For the text-containing cell, return its midpoint in (x, y) coordinate format. 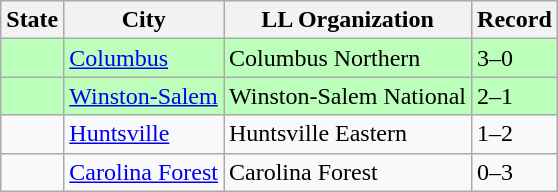
City (144, 20)
Huntsville (144, 134)
1–2 (515, 134)
Columbus Northern (348, 58)
Huntsville Eastern (348, 134)
Winston-Salem (144, 96)
Winston-Salem National (348, 96)
Record (515, 20)
Columbus (144, 58)
LL Organization (348, 20)
2–1 (515, 96)
State (32, 20)
0–3 (515, 172)
3–0 (515, 58)
